Detect which cell encompasses the target text, then output its [x, y] center coordinate. 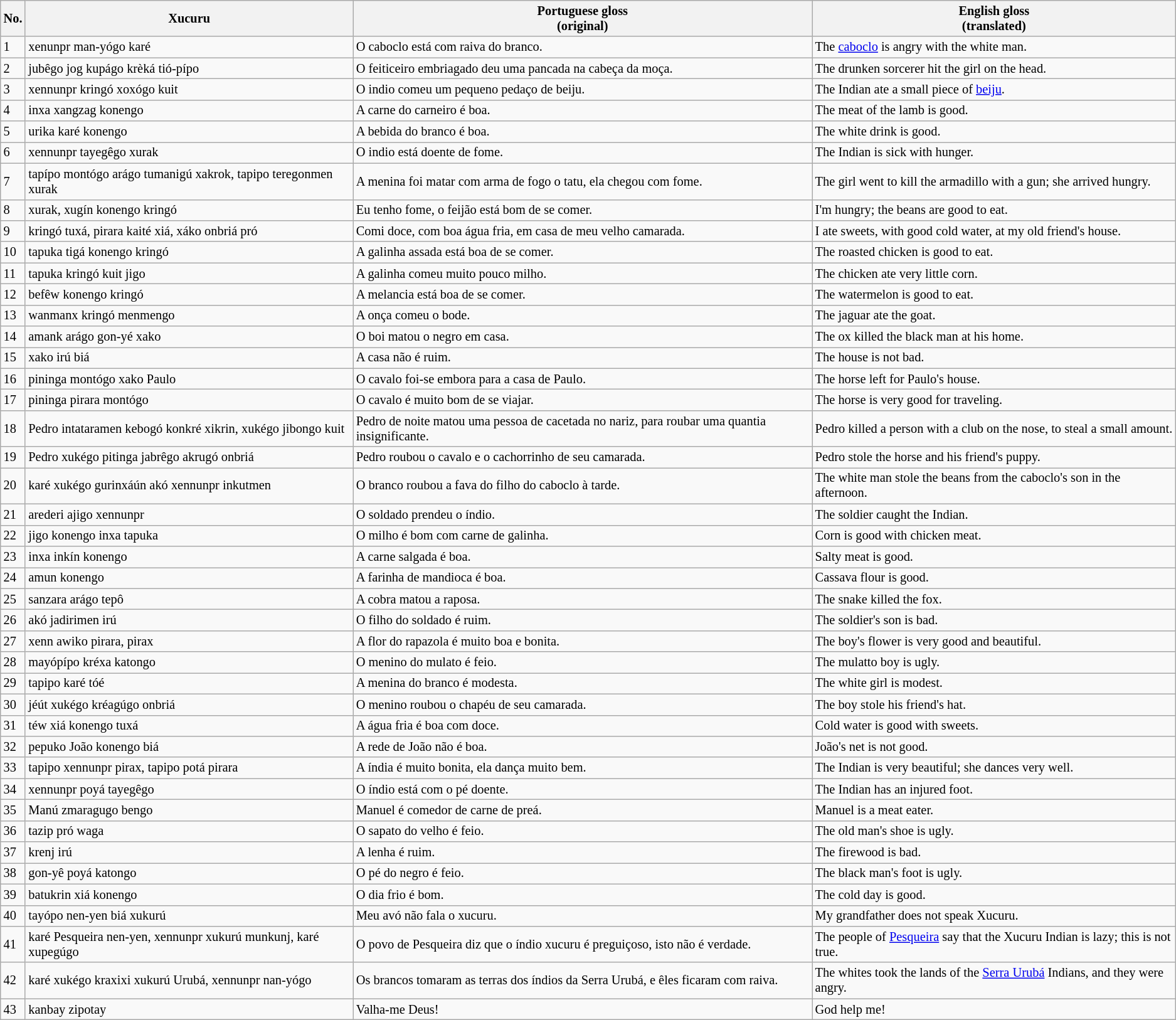
26 [13, 620]
jéút xukégo kréagúgo onbriá [189, 704]
O feiticeiro embriagado deu uma pancada na cabeça da moça. [583, 68]
A carne salgada é boa. [583, 556]
The boy's flower is very good and beautiful. [994, 641]
37 [13, 853]
A galinha comeu muito pouco milho. [583, 274]
The white girl is modest. [994, 683]
12 [13, 294]
akó jadirimen irú [189, 620]
A flor do rapazola é muito boa e bonita. [583, 641]
A menina do branco é modesta. [583, 683]
O caboclo está com raiva do branco. [583, 47]
xennunpr kringó xoxógo kuit [189, 89]
The meat of the lamb is good. [994, 110]
The Indian ate a small piece of beiju. [994, 89]
tapuka kringó kuit jigo [189, 274]
The girl went to kill the armadillo with a gun; she arrived hungry. [994, 181]
The cold day is good. [994, 895]
O sapato do velho é feio. [583, 831]
The Indian is sick with hunger. [994, 152]
kanbay zipotay [189, 1009]
A farinha de mandioca é boa. [583, 578]
tapuka tigá konengo kringó [189, 252]
A onça comeu o bode. [583, 316]
jigo konengo inxa tapuka [189, 536]
19 [13, 457]
25 [13, 599]
pininga pirara montógo [189, 400]
xenn awiko pirara, pirax [189, 641]
Manú zmaragugo bengo [189, 810]
xennunpr poyá tayegêgo [189, 789]
33 [13, 768]
The house is not bad. [994, 358]
karé xukégo kraxixi xukurú Urubá, xennunpr nan-yógo [189, 980]
Eu tenho fome, o feijão está bom de se comer. [583, 210]
43 [13, 1009]
arederi ajigo xennunpr [189, 514]
Cold water is good with sweets. [994, 726]
xurak, xugín konengo kringó [189, 210]
batukrin xiá konengo [189, 895]
The old man's shoe is ugly. [994, 831]
The jaguar ate the goat. [994, 316]
jubêgo jog kupágo krèká tió-pípo [189, 68]
17 [13, 400]
I'm hungry; the beans are good to eat. [994, 210]
Valha-me Deus! [583, 1009]
pininga montógo xako Paulo [189, 379]
No. [13, 18]
A lenha é ruim. [583, 853]
mayópípo kréxa katongo [189, 662]
31 [13, 726]
A rede de João não é boa. [583, 746]
urika karé konengo [189, 132]
O branco roubou a fava do filho do caboclo à tarde. [583, 486]
inxa xangzag konengo [189, 110]
The people of Pesqueira say that the Xucuru Indian is lazy; this is not true. [994, 944]
22 [13, 536]
Manuel is a meat eater. [994, 810]
6 [13, 152]
30 [13, 704]
Salty meat is good. [994, 556]
O índio está com o pé doente. [583, 789]
Pedro killed a person with a club on the nose, to steal a small amount. [994, 428]
14 [13, 337]
2 [13, 68]
A galinha assada está boa de se comer. [583, 252]
O milho é bom com carne de galinha. [583, 536]
Pedro stole the horse and his friend's puppy. [994, 457]
tapipo xennunpr pirax, tapipo potá pirara [189, 768]
O menino do mulato é feio. [583, 662]
O filho do soldado é ruim. [583, 620]
32 [13, 746]
A menina foi matar com arma de fogo o tatu, ela chegou com fome. [583, 181]
Cassava flour is good. [994, 578]
40 [13, 916]
9 [13, 231]
O indio está doente de fome. [583, 152]
The horse left for Paulo's house. [994, 379]
The horse is very good for traveling. [994, 400]
16 [13, 379]
amank arágo gon-yé xako [189, 337]
21 [13, 514]
I ate sweets, with good cold water, at my old friend's house. [994, 231]
20 [13, 486]
The black man's foot is ugly. [994, 873]
Pedro de noite matou uma pessoa de cacetada no nariz, para roubar uma quantia insignificante. [583, 428]
The Indian has an injured foot. [994, 789]
My grandfather does not speak Xucuru. [994, 916]
karé xukégo gurinxáún akó xennunpr inkutmen [189, 486]
A casa não é ruim. [583, 358]
téw xiá konengo tuxá [189, 726]
Corn is good with chicken meat. [994, 536]
4 [13, 110]
inxa inkín konengo [189, 556]
11 [13, 274]
befêw konengo kringó [189, 294]
1 [13, 47]
Portuguese gloss (original) [583, 18]
O cavalo foi-se embora para a casa de Paulo. [583, 379]
The boy stole his friend's hat. [994, 704]
Meu avó não fala o xucuru. [583, 916]
The ox killed the black man at his home. [994, 337]
13 [13, 316]
wanmanx kringó menmengo [189, 316]
The watermelon is good to eat. [994, 294]
xennunpr tayegêgo xurak [189, 152]
The soldier's son is bad. [994, 620]
karé Pesqueira nen-yen, xennunpr xukurú munkunj, karé xupegúgo [189, 944]
The Indian is very beautiful; she dances very well. [994, 768]
29 [13, 683]
The drunken sorcerer hit the girl on the head. [994, 68]
O dia frio é bom. [583, 895]
pepuko João konengo biá [189, 746]
The mulatto boy is ugly. [994, 662]
The whites took the lands of the Serra Urubá Indians, and they were angry. [994, 980]
23 [13, 556]
Os brancos tomaram as terras dos índios da Serra Urubá, e êles ficaram com raiva. [583, 980]
tapípo montógo arágo tumanigú xakrok, tapipo teregonmen xurak [189, 181]
The soldier caught the Indian. [994, 514]
The snake killed the fox. [994, 599]
xako irú biá [189, 358]
24 [13, 578]
A índia é muito bonita, ela dança muito bem. [583, 768]
Pedro roubou o cavalo e o cachorrinho de seu camarada. [583, 457]
The white man stole the beans from the caboclo's son in the afternoon. [994, 486]
xenunpr man-yógo karé [189, 47]
O soldado prendeu o índio. [583, 514]
The white drink is good. [994, 132]
The firewood is bad. [994, 853]
O cavalo é muito bom de se viajar. [583, 400]
tapipo karé tóé [189, 683]
A melancia está boa de se comer. [583, 294]
O menino roubou o chapéu de seu camarada. [583, 704]
15 [13, 358]
A bebida do branco é boa. [583, 132]
A água fria é boa com doce. [583, 726]
Pedro intataramen kebogó konkré xikrin, xukégo jibongo kuit [189, 428]
O povo de Pesqueira diz que o índio xucuru é preguiçoso, isto não é verdade. [583, 944]
34 [13, 789]
5 [13, 132]
krenj irú [189, 853]
41 [13, 944]
42 [13, 980]
sanzara arágo tepô [189, 599]
The roasted chicken is good to eat. [994, 252]
tayópo nen-yen biá xukurú [189, 916]
Pedro xukégo pitinga jabrêgo akrugó onbriá [189, 457]
kringó tuxá, pirara kaité xiá, xáko onbriá pró [189, 231]
Xucuru [189, 18]
38 [13, 873]
36 [13, 831]
39 [13, 895]
Comi doce, com boa água fria, em casa de meu velho camarada. [583, 231]
35 [13, 810]
O pé do negro é feio. [583, 873]
7 [13, 181]
28 [13, 662]
O indio comeu um pequeno pedaço de beiju. [583, 89]
The chicken ate very little corn. [994, 274]
English gloss (translated) [994, 18]
27 [13, 641]
10 [13, 252]
The caboclo is angry with the white man. [994, 47]
18 [13, 428]
8 [13, 210]
gon-yê poyá katongo [189, 873]
amun konengo [189, 578]
João's net is not good. [994, 746]
O boi matou o negro em casa. [583, 337]
God help me! [994, 1009]
A cobra matou a raposa. [583, 599]
A carne do carneiro é boa. [583, 110]
Manuel é comedor de carne de preá. [583, 810]
tazip pró waga [189, 831]
3 [13, 89]
